From the cell containing the given text, extract its center point as (X, Y) coordinate. 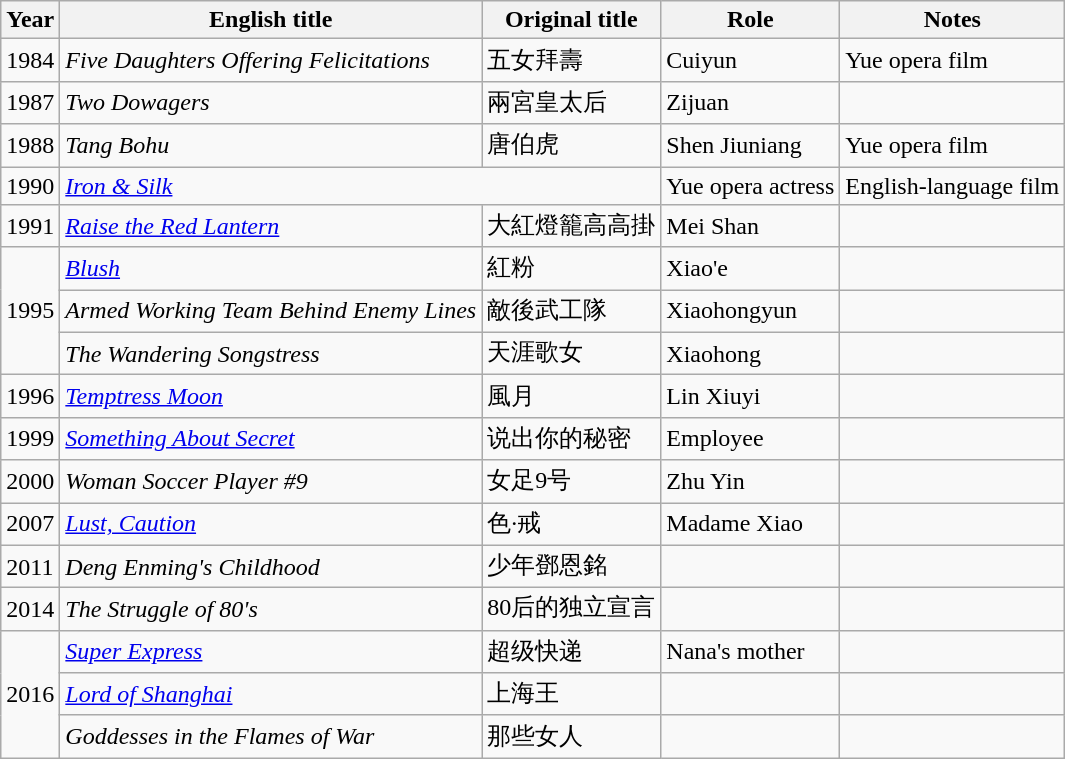
1991 (30, 226)
2016 (30, 694)
Nana's mother (750, 652)
Madame Xiao (750, 524)
1995 (30, 311)
Five Daughters Offering Felicitations (271, 60)
Raise the Red Lantern (271, 226)
2011 (30, 566)
2014 (30, 610)
那些女人 (572, 736)
少年鄧恩銘 (572, 566)
English-language film (952, 185)
Xiaohongyun (750, 312)
女足9号 (572, 482)
Goddesses in the Flames of War (271, 736)
Woman Soccer Player #9 (271, 482)
Super Express (271, 652)
2000 (30, 482)
Cuiyun (750, 60)
Lord of Shanghai (271, 694)
Year (30, 20)
1990 (30, 185)
Two Dowagers (271, 102)
天涯歌女 (572, 354)
Temptress Moon (271, 396)
紅粉 (572, 268)
Original title (572, 20)
The Wandering Songstress (271, 354)
Zijuan (750, 102)
五女拜壽 (572, 60)
1999 (30, 438)
1987 (30, 102)
上海王 (572, 694)
超级快递 (572, 652)
Xiaohong (750, 354)
風月 (572, 396)
Lin Xiuyi (750, 396)
Role (750, 20)
2007 (30, 524)
English title (271, 20)
Tang Bohu (271, 146)
Something About Secret (271, 438)
Iron & Silk (360, 185)
说出你的秘密 (572, 438)
色·戒 (572, 524)
兩宮皇太后 (572, 102)
Mei Shan (750, 226)
Zhu Yin (750, 482)
Yue opera actress (750, 185)
Employee (750, 438)
1988 (30, 146)
大紅燈籠高高掛 (572, 226)
Lust, Caution (271, 524)
Blush (271, 268)
Deng Enming's Childhood (271, 566)
敵後武工隊 (572, 312)
Armed Working Team Behind Enemy Lines (271, 312)
Shen Jiuniang (750, 146)
80后的独立宣言 (572, 610)
1996 (30, 396)
1984 (30, 60)
Notes (952, 20)
Xiao'e (750, 268)
The Struggle of 80's (271, 610)
唐伯虎 (572, 146)
